Search for the cell housing the specified text and yield its (X, Y) center coordinate. 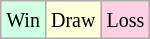
Draw (72, 20)
Loss (126, 20)
Win (24, 20)
